Pinpoint the cell where the given text exists, returning its (x, y) midpoint coordinate. 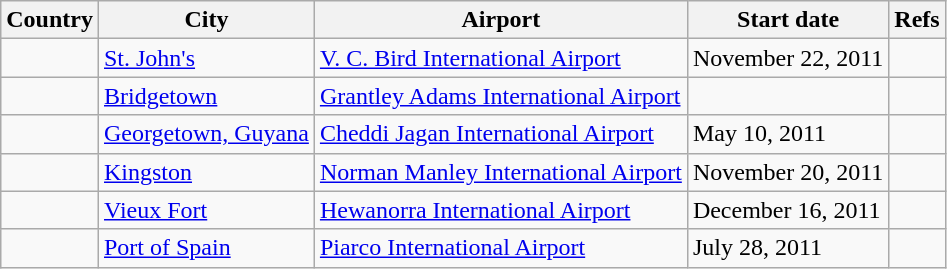
Piarco International Airport (500, 248)
December 16, 2011 (788, 210)
Grantley Adams International Airport (500, 96)
Hewanorra International Airport (500, 210)
Port of Spain (206, 248)
Start date (788, 20)
V. C. Bird International Airport (500, 58)
Bridgetown (206, 96)
November 20, 2011 (788, 172)
Airport (500, 20)
Cheddi Jagan International Airport (500, 134)
City (206, 20)
Kingston (206, 172)
Norman Manley International Airport (500, 172)
July 28, 2011 (788, 248)
Georgetown, Guyana (206, 134)
November 22, 2011 (788, 58)
Refs (917, 20)
Country (50, 20)
St. John's (206, 58)
Vieux Fort (206, 210)
May 10, 2011 (788, 134)
